Extract the [X, Y] coordinate from the center of the cell holding the provided text.  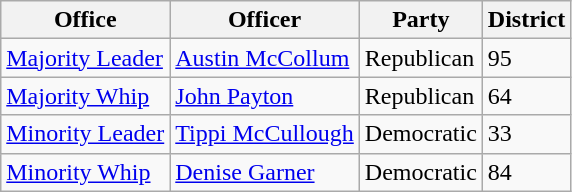
Party [420, 20]
Majority Whip [86, 96]
84 [526, 172]
Office [86, 20]
33 [526, 134]
Minority Leader [86, 134]
Officer [265, 20]
John Payton [265, 96]
Tippi McCullough [265, 134]
Minority Whip [86, 172]
District [526, 20]
Austin McCollum [265, 58]
95 [526, 58]
Majority Leader [86, 58]
Denise Garner [265, 172]
64 [526, 96]
